From the cell containing the given text, extract its center point as [x, y] coordinate. 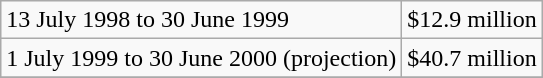
1 July 1999 to 30 June 2000 (projection) [202, 58]
$40.7 million [472, 58]
$12.9 million [472, 20]
13 July 1998 to 30 June 1999 [202, 20]
